Return [x, y] of the center of cell containing provided text 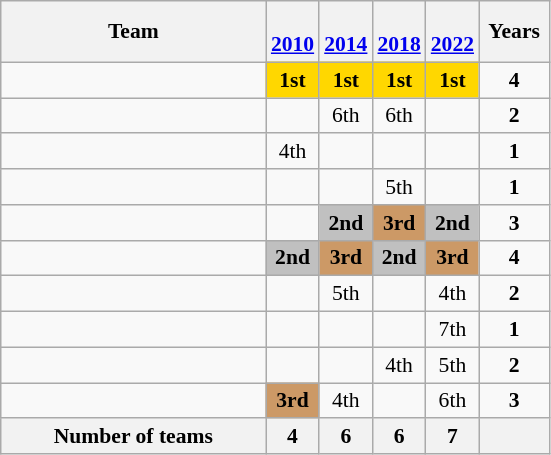
7th [452, 330]
2018 [398, 32]
2014 [346, 32]
Number of teams [134, 437]
2022 [452, 32]
Team [134, 32]
7 [452, 437]
Years [514, 32]
2010 [292, 32]
